Capture the cell that displays the provided text and extract its [X, Y] central coordinate. 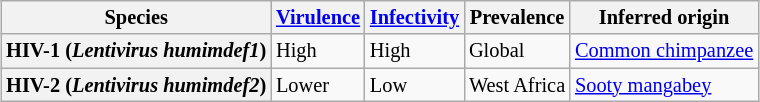
Virulence [318, 17]
Prevalence [517, 17]
HIV-2 (Lentivirus humimdef2) [136, 85]
Lower [318, 85]
HIV-1 (Lentivirus humimdef1) [136, 51]
Common chimpanzee [664, 51]
Sooty mangabey [664, 85]
Species [136, 17]
Low [414, 85]
Inferred origin [664, 17]
West Africa [517, 85]
Global [517, 51]
Infectivity [414, 17]
